Return (X, Y) of the center of cell containing provided text 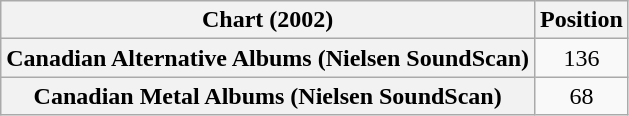
Canadian Metal Albums (Nielsen SoundScan) (268, 96)
Chart (2002) (268, 20)
68 (582, 96)
Position (582, 20)
Canadian Alternative Albums (Nielsen SoundScan) (268, 58)
136 (582, 58)
